Locate the cell with the specified text and output its (X, Y) center coordinate. 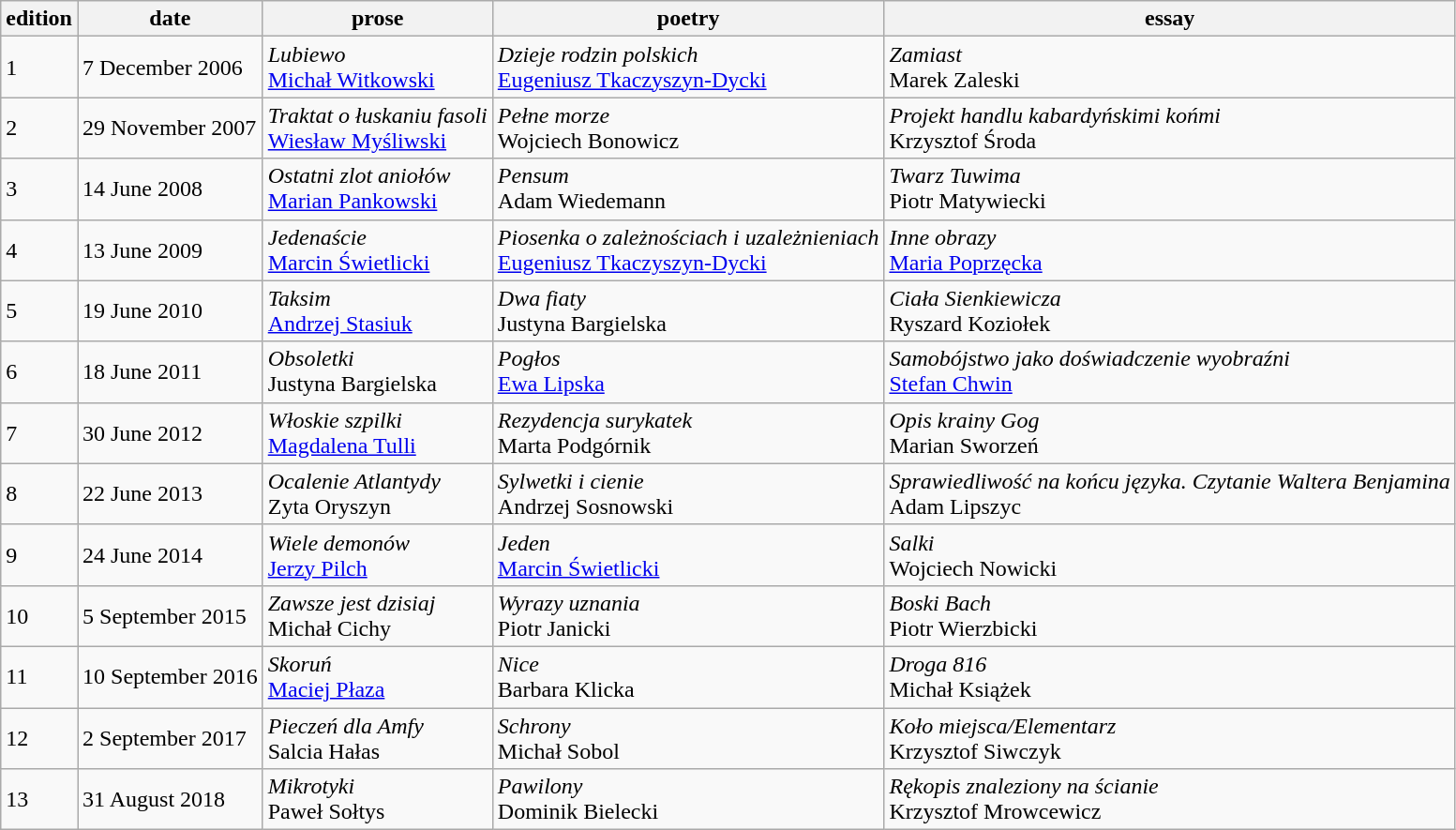
31 August 2018 (170, 799)
JedenaścieMarcin Świetlicki (377, 249)
19 June 2010 (170, 311)
30 June 2012 (170, 433)
Opis krainy GogMarian Sworzeń (1170, 433)
PogłosEwa Lipska (688, 371)
Ocalenie AtlantydyZyta Oryszyn (377, 493)
Sylwetki i cienieAndrzej Sosnowski (688, 493)
TaksimAndrzej Stasiuk (377, 311)
date (170, 19)
6 (39, 371)
Projekt handlu kabardyńskimi końmiKrzysztof Środa (1170, 128)
SalkiWojciech Nowicki (1170, 555)
5 September 2015 (170, 615)
2 (39, 128)
18 June 2011 (170, 371)
1 (39, 68)
22 June 2013 (170, 493)
ZamiastMarek Zaleski (1170, 68)
8 (39, 493)
7 (39, 433)
Pełne morzeWojciech Bonowicz (688, 128)
edition (39, 19)
Wyrazy uznaniaPiotr Janicki (688, 615)
14 June 2008 (170, 189)
PensumAdam Wiedemann (688, 189)
9 (39, 555)
PawilonyDominik Bielecki (688, 799)
Pieczeń dla AmfySalcia Hałas (377, 737)
Ostatni zlot aniołówMarian Pankowski (377, 189)
Rezydencja surykatekMarta Podgórnik (688, 433)
SkoruńMaciej Płaza (377, 677)
prose (377, 19)
NiceBarbara Klicka (688, 677)
Ciała SienkiewiczaRyszard Koziołek (1170, 311)
7 December 2006 (170, 68)
essay (1170, 19)
Sprawiedliwość na końcu języka. Czytanie Waltera BenjaminaAdam Lipszyc (1170, 493)
Wiele demonówJerzy Pilch (377, 555)
3 (39, 189)
poetry (688, 19)
Koło miejsca/ElementarzKrzysztof Siwczyk (1170, 737)
Zawsze jest dzisiajMichał Cichy (377, 615)
Włoskie szpilkiMagdalena Tulli (377, 433)
Dzieje rodzin polskichEugeniusz Tkaczyszyn-Dycki (688, 68)
Boski BachPiotr Wierzbicki (1170, 615)
12 (39, 737)
Dwa fiatyJustyna Bargielska (688, 311)
2 September 2017 (170, 737)
5 (39, 311)
10 (39, 615)
ObsoletkiJustyna Bargielska (377, 371)
11 (39, 677)
SchronyMichał Sobol (688, 737)
Droga 816Michał Książek (1170, 677)
4 (39, 249)
Samobójstwo jako doświadczenie wyobraźniStefan Chwin (1170, 371)
29 November 2007 (170, 128)
JedenMarcin Świetlicki (688, 555)
Twarz TuwimaPiotr Matywiecki (1170, 189)
Piosenka o zależnościach i uzależnieniachEugeniusz Tkaczyszyn-Dycki (688, 249)
13 (39, 799)
Inne obrazyMaria Poprzęcka (1170, 249)
LubiewoMichał Witkowski (377, 68)
10 September 2016 (170, 677)
13 June 2009 (170, 249)
Traktat o łuskaniu fasoliWiesław Myśliwski (377, 128)
24 June 2014 (170, 555)
Rękopis znaleziony na ścianieKrzysztof Mrowcewicz (1170, 799)
MikrotykiPaweł Sołtys (377, 799)
